Output the (x, y) coordinate of the center of the cell containing the given text.  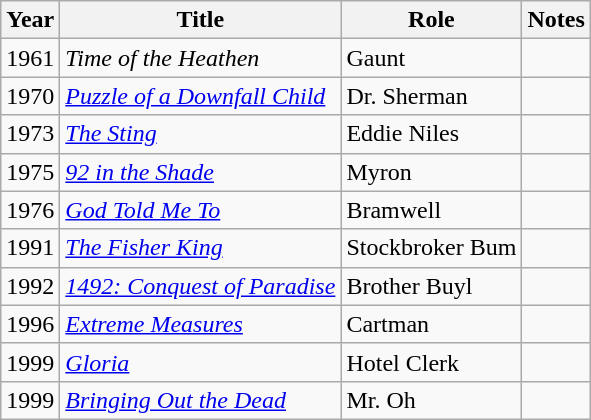
1973 (30, 134)
1970 (30, 96)
1492: Conquest of Paradise (200, 286)
Eddie Niles (432, 134)
Bramwell (432, 210)
92 in the Shade (200, 172)
1976 (30, 210)
1975 (30, 172)
1992 (30, 286)
Stockbroker Bum (432, 248)
Time of the Heathen (200, 58)
Notes (556, 20)
Dr. Sherman (432, 96)
Role (432, 20)
Cartman (432, 324)
Mr. Oh (432, 400)
Title (200, 20)
Extreme Measures (200, 324)
Gaunt (432, 58)
1991 (30, 248)
Gloria (200, 362)
Year (30, 20)
1996 (30, 324)
God Told Me To (200, 210)
The Sting (200, 134)
The Fisher King (200, 248)
1961 (30, 58)
Brother Buyl (432, 286)
Myron (432, 172)
Hotel Clerk (432, 362)
Puzzle of a Downfall Child (200, 96)
Bringing Out the Dead (200, 400)
